Return the [x, y] coordinate for the center point of the cell that contains the specified text.  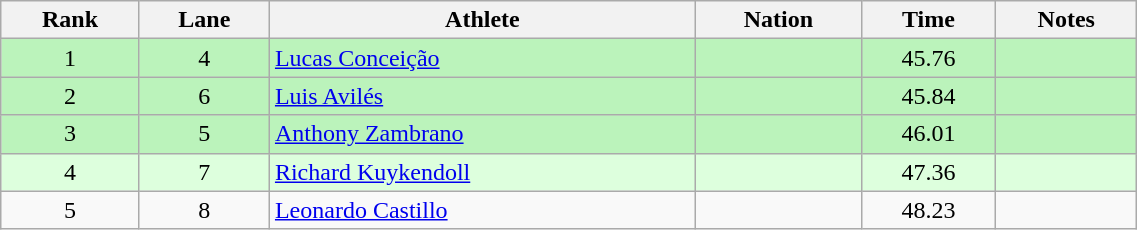
2 [70, 96]
45.84 [928, 96]
Luis Avilés [482, 96]
Athlete [482, 20]
Nation [778, 20]
1 [70, 58]
Lucas Conceição [482, 58]
Lane [204, 20]
3 [70, 134]
47.36 [928, 172]
Richard Kuykendoll [482, 172]
8 [204, 210]
Rank [70, 20]
Notes [1066, 20]
7 [204, 172]
Time [928, 20]
48.23 [928, 210]
45.76 [928, 58]
Leonardo Castillo [482, 210]
46.01 [928, 134]
Anthony Zambrano [482, 134]
6 [204, 96]
